Output the [x, y] coordinate of the center of the cell containing the given text.  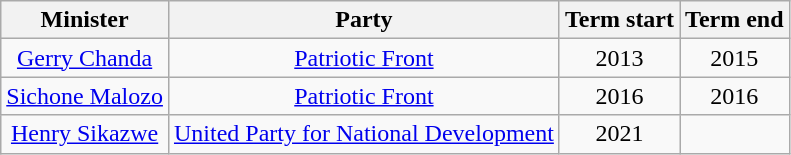
Party [364, 20]
2013 [619, 58]
2021 [619, 134]
Minister [85, 20]
United Party for National Development [364, 134]
Henry Sikazwe [85, 134]
Sichone Malozo [85, 96]
Gerry Chanda [85, 58]
2015 [735, 58]
Term end [735, 20]
Term start [619, 20]
